Locate the cell with the specified text and output its (x, y) center coordinate. 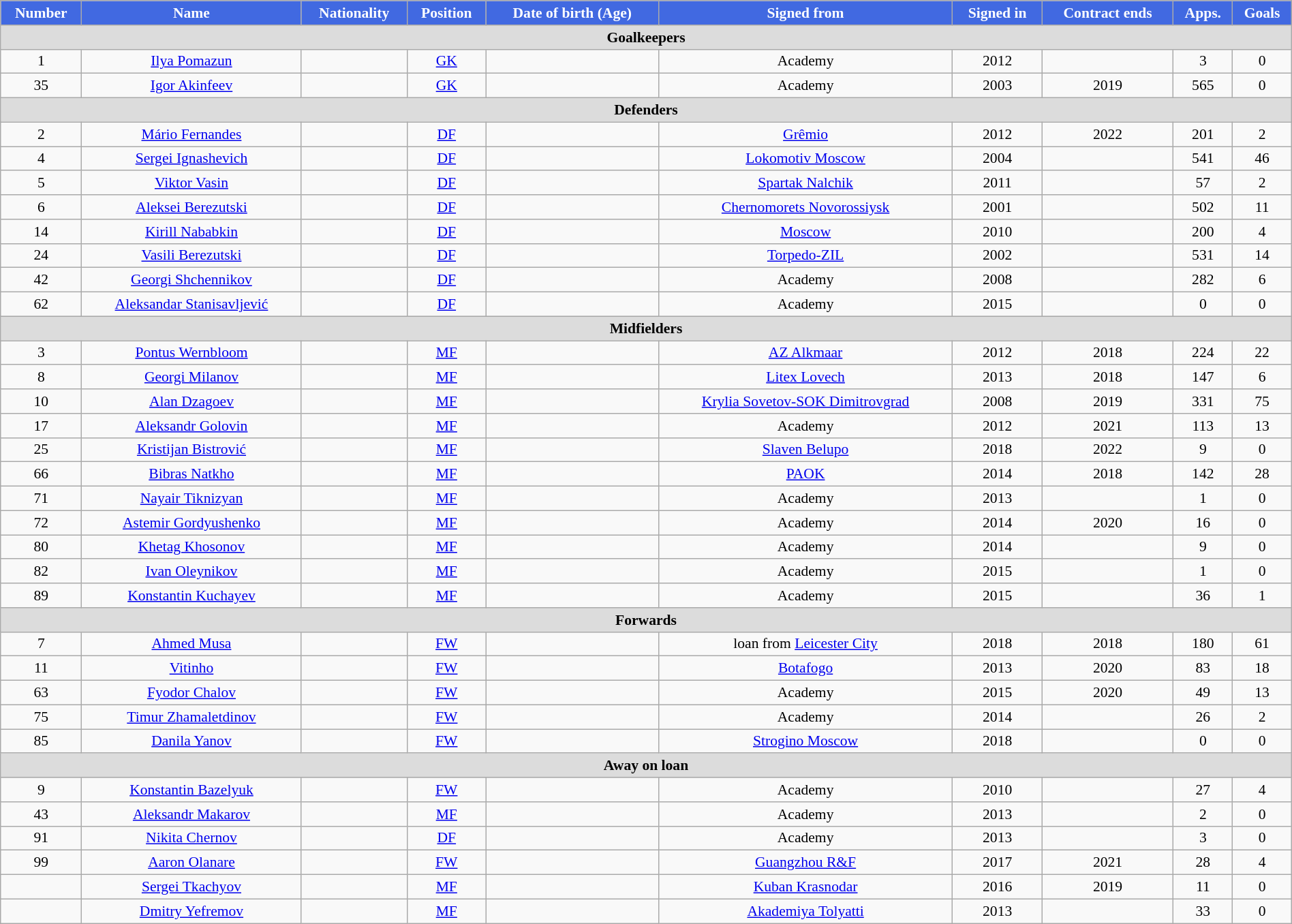
26 (1203, 717)
2003 (998, 86)
8 (41, 378)
89 (41, 596)
18 (1262, 668)
282 (1203, 280)
43 (41, 814)
Georgi Shchennikov (191, 280)
200 (1203, 232)
Timur Zhamaletdinov (191, 717)
PAOK (805, 474)
Date of birth (Age) (572, 13)
AZ Alkmaar (805, 353)
2002 (998, 256)
Number (41, 13)
33 (1203, 911)
Kirill Nababkin (191, 232)
83 (1203, 668)
Ilya Pomazun (191, 61)
17 (41, 426)
Khetag Khosonov (191, 547)
82 (41, 572)
80 (41, 547)
Astemir Gordyushenko (191, 523)
Konstantin Kuchayev (191, 596)
Slaven Belupo (805, 450)
Ahmed Musa (191, 644)
Forwards (646, 620)
Litex Lovech (805, 378)
2011 (998, 183)
Grêmio (805, 134)
Ivan Oleynikov (191, 572)
5 (41, 183)
2004 (998, 159)
Sergei Ignashevich (191, 159)
85 (41, 741)
180 (1203, 644)
Name (191, 13)
Danila Yanov (191, 741)
46 (1262, 159)
36 (1203, 596)
16 (1203, 523)
Nayair Tiknizyan (191, 499)
Apps. (1203, 13)
66 (41, 474)
Signed in (998, 13)
Position (446, 13)
Kuban Krasnodar (805, 887)
63 (41, 693)
Dmitry Yefremov (191, 911)
Aleksandr Makarov (191, 814)
Alan Dzagoev (191, 401)
71 (41, 499)
Nikita Chernov (191, 838)
25 (41, 450)
Guangzhou R&F (805, 863)
Spartak Nalchik (805, 183)
Konstantin Bazelyuk (191, 790)
loan from Leicester City (805, 644)
142 (1203, 474)
541 (1203, 159)
Aaron Olanare (191, 863)
62 (41, 305)
502 (1203, 207)
Strogino Moscow (805, 741)
Vitinho (191, 668)
2017 (998, 863)
Mário Fernandes (191, 134)
Aleksei Berezutski (191, 207)
Sergei Tkachyov (191, 887)
2001 (998, 207)
531 (1203, 256)
Georgi Milanov (191, 378)
Contract ends (1107, 13)
Viktor Vasin (191, 183)
27 (1203, 790)
Moscow (805, 232)
49 (1203, 693)
224 (1203, 353)
Botafogo (805, 668)
Kristijan Bistrović (191, 450)
61 (1262, 644)
Nationality (354, 13)
Defenders (646, 110)
Torpedo-ZIL (805, 256)
57 (1203, 183)
Aleksandr Golovin (191, 426)
42 (41, 280)
Igor Akinfeev (191, 86)
Vasili Berezutski (191, 256)
Away on loan (646, 766)
565 (1203, 86)
Aleksandar Stanisavljević (191, 305)
Lokomotiv Moscow (805, 159)
2016 (998, 887)
Pontus Wernbloom (191, 353)
Krylia Sovetov-SOK Dimitrovgrad (805, 401)
10 (41, 401)
91 (41, 838)
Akademiya Tolyatti (805, 911)
331 (1203, 401)
35 (41, 86)
22 (1262, 353)
Goalkeepers (646, 37)
Midfielders (646, 328)
147 (1203, 378)
24 (41, 256)
Fyodor Chalov (191, 693)
113 (1203, 426)
201 (1203, 134)
99 (41, 863)
Chernomorets Novorossiysk (805, 207)
Signed from (805, 13)
Goals (1262, 13)
7 (41, 644)
Bibras Natkho (191, 474)
72 (41, 523)
